For the text-containing cell, return its midpoint in (x, y) coordinate format. 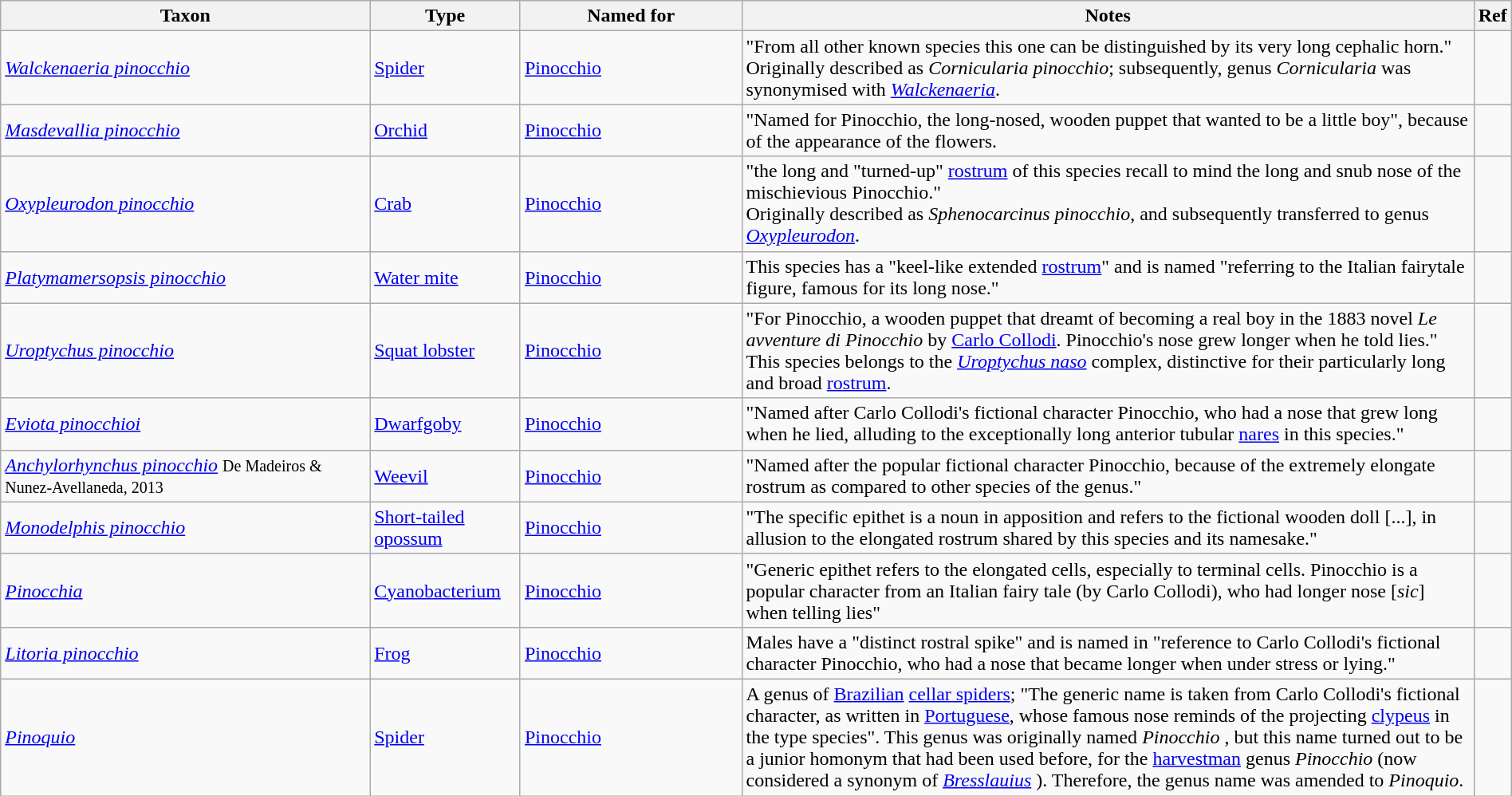
Ref (1493, 16)
Pinocchia (185, 590)
Eviota pinocchioi (185, 424)
Masdevallia pinocchio (185, 131)
Pinoquio (185, 737)
Type (445, 16)
Uroptychus pinocchio (185, 351)
Squat lobster (445, 351)
Oxypleurodon pinocchio (185, 204)
This species has a "keel-like extended rostrum" and is named "referring to the Italian fairytale figure, famous for its long nose." (1108, 278)
Cyanobacterium (445, 590)
Water mite (445, 278)
Notes (1108, 16)
Taxon (185, 16)
Named for (631, 16)
Platymamersopsis pinocchio (185, 278)
Frog (445, 652)
"Named for Pinocchio, the long-nosed, wooden puppet that wanted to be a little boy", because of the appearance of the flowers. (1108, 131)
Anchylorhynchus pinocchio De Madeiros & Nunez-Avellaneda, 2013 (185, 475)
Crab (445, 204)
"Named after the popular fictional character Pinocchio, because of the extremely elongate rostrum as compared to other species of the genus." (1108, 475)
Short-tailed opossum (445, 528)
Walckenaeria pinocchio (185, 68)
Weevil (445, 475)
Dwarfgoby (445, 424)
Orchid (445, 131)
Litoria pinocchio (185, 652)
Monodelphis pinocchio (185, 528)
